For the text-containing cell, return its midpoint in (X, Y) coordinate format. 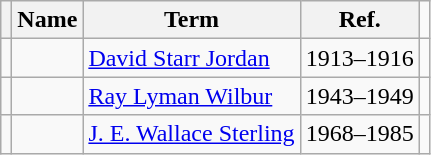
Name (48, 20)
Ray Lyman Wilbur (192, 96)
Ref. (360, 20)
J. E. Wallace Sterling (192, 134)
1943–1949 (360, 96)
David Starr Jordan (192, 58)
1968–1985 (360, 134)
1913–1916 (360, 58)
Term (192, 20)
